Extract the (x, y) coordinate from the center of the cell holding the provided text.  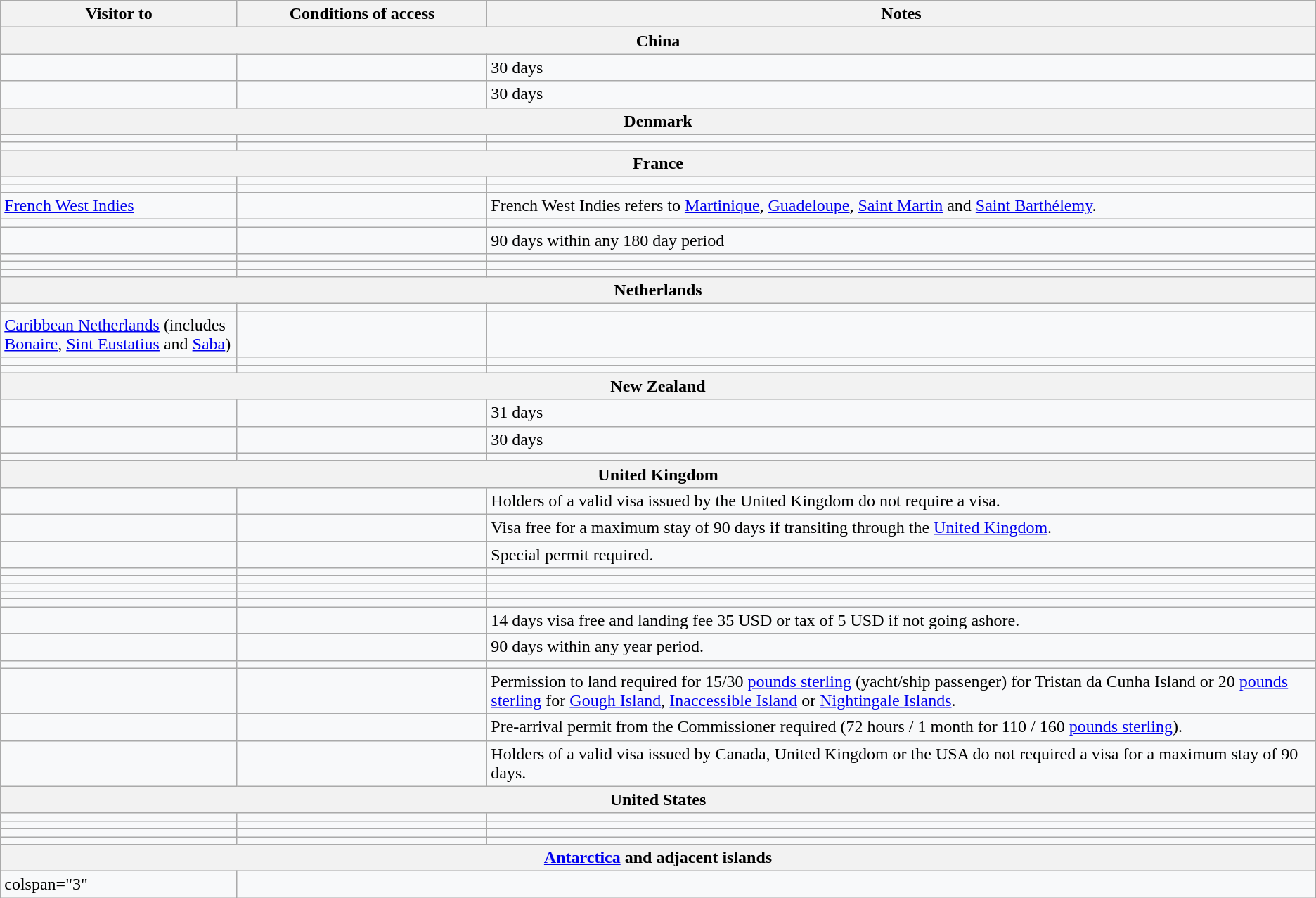
France (658, 163)
90 days within any 180 day period (901, 240)
90 days within any year period. (901, 647)
31 days (901, 413)
Visitor to (120, 14)
Denmark (658, 121)
New Zealand (658, 386)
French West Indies refers to Martinique, Guadeloupe, Saint Martin and Saint Barthélemy. (901, 205)
United States (658, 800)
Visa free for a maximum stay of 90 days if transiting through the United Kingdom. (901, 527)
Special permit required. (901, 555)
China (658, 41)
Conditions of access (361, 14)
Holders of a valid visa issued by Canada, United Kingdom or the USA do not required a visa for a maximum stay of 90 days. (901, 764)
14 days visa free and landing fee 35 USD or tax of 5 USD if not going ashore. (901, 620)
Holders of a valid visa issued by the United Kingdom do not require a visa. (901, 501)
Pre-arrival permit from the Commissioner required (72 hours / 1 month for 110 / 160 pounds sterling). (901, 727)
French West Indies (120, 205)
Notes (901, 14)
colspan="3" (120, 885)
Antarctica and adjacent islands (658, 858)
United Kingdom (658, 474)
Netherlands (658, 290)
Caribbean Netherlands (includes Bonaire, Sint Eustatius and Saba) (120, 335)
